Return the (x, y) coordinate for the center point of the cell that contains the specified text.  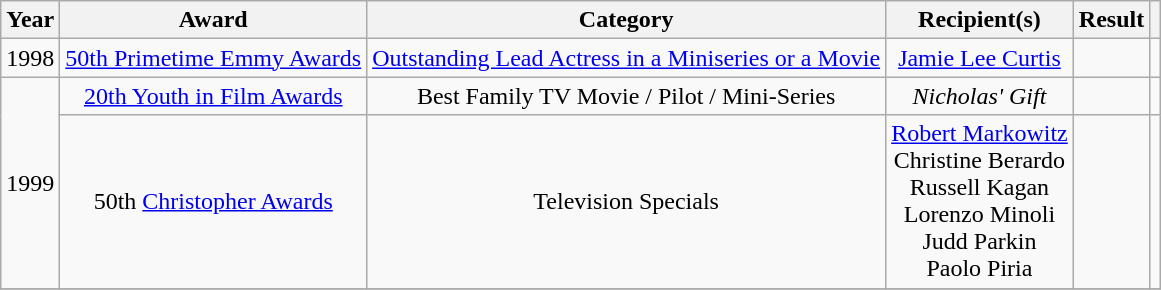
50th Primetime Emmy Awards (214, 58)
Year (30, 20)
Best Family TV Movie / Pilot / Mini-Series (626, 96)
Category (626, 20)
Award (214, 20)
1999 (30, 182)
Result (1111, 20)
Robert Markowitz Christine Berardo Russell Kagan Lorenzo Minoli Judd Parkin Paolo Piria (980, 202)
Television Specials (626, 202)
Nicholas' Gift (980, 96)
50th Christopher Awards (214, 202)
1998 (30, 58)
Recipient(s) (980, 20)
Outstanding Lead Actress in a Miniseries or a Movie (626, 58)
Jamie Lee Curtis (980, 58)
20th Youth in Film Awards (214, 96)
